Search for the cell housing the specified text and yield its (X, Y) center coordinate. 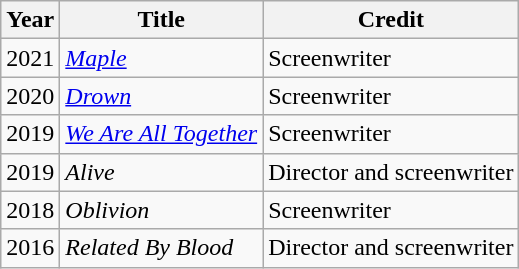
Oblivion (162, 210)
2018 (30, 210)
2021 (30, 58)
Credit (391, 20)
Alive (162, 172)
Drown (162, 96)
2016 (30, 248)
Related By Blood (162, 248)
Maple (162, 58)
Year (30, 20)
Title (162, 20)
We Are All Together (162, 134)
2020 (30, 96)
